Provide the (x, y) coordinate of the cell's center where the given text is located.  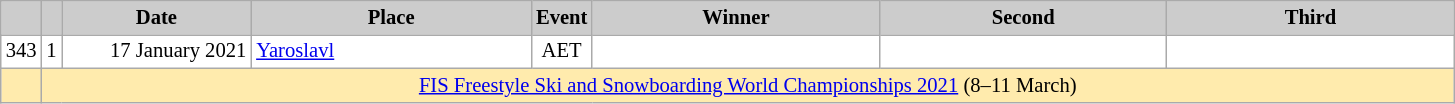
343 (22, 51)
Date (157, 17)
Place (391, 17)
17 January 2021 (157, 51)
1 (51, 51)
AET (562, 51)
Winner (736, 17)
Second (1024, 17)
FIS Freestyle Ski and Snowboarding World Championships 2021 (8–11 March) (748, 85)
Third (1310, 17)
Event (562, 17)
Yaroslavl (391, 51)
